Output the [x, y] coordinate of the center of the cell containing the given text.  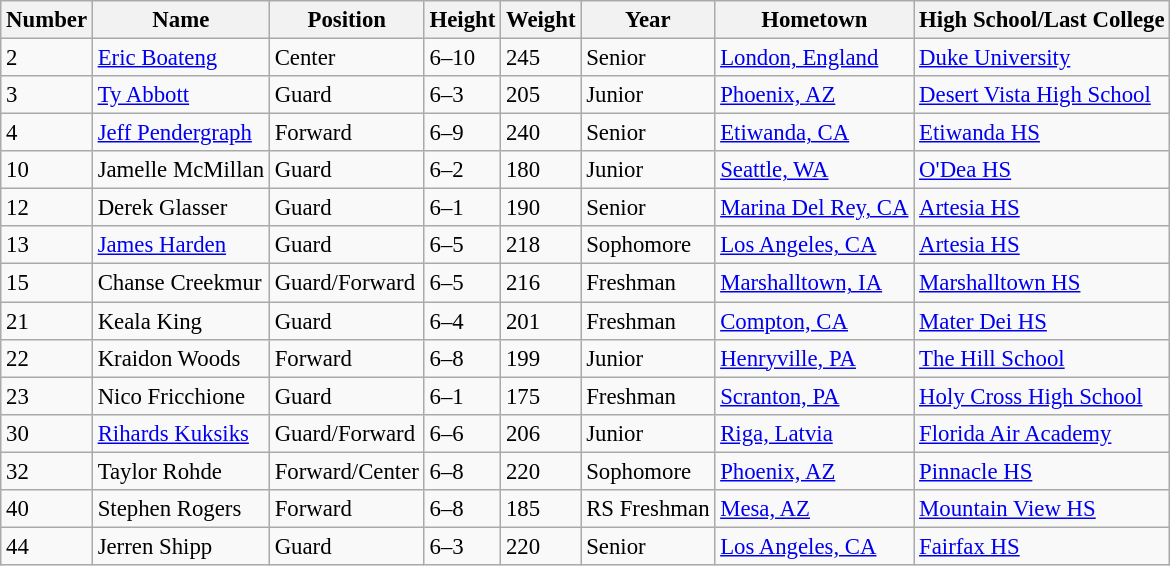
Chanse Creekmur [180, 283]
Derek Glasser [180, 208]
Holy Cross High School [1042, 396]
Mater Dei HS [1042, 321]
Ty Abbott [180, 95]
Etiwanda HS [1042, 133]
Marshalltown, IA [814, 283]
22 [47, 358]
Hometown [814, 20]
Desert Vista High School [1042, 95]
High School/Last College [1042, 20]
30 [47, 433]
3 [47, 95]
Nico Fricchione [180, 396]
Stephen Rogers [180, 509]
Henryville, PA [814, 358]
Seattle, WA [814, 170]
Marina Del Rey, CA [814, 208]
Fairfax HS [1042, 546]
Riga, Latvia [814, 433]
Position [346, 20]
The Hill School [1042, 358]
199 [541, 358]
180 [541, 170]
40 [47, 509]
15 [47, 283]
23 [47, 396]
6–6 [462, 433]
216 [541, 283]
Name [180, 20]
O'Dea HS [1042, 170]
Center [346, 58]
185 [541, 509]
206 [541, 433]
Forward/Center [346, 471]
44 [47, 546]
Height [462, 20]
Jerren Shipp [180, 546]
175 [541, 396]
Marshalltown HS [1042, 283]
2 [47, 58]
21 [47, 321]
Etiwanda, CA [814, 133]
Duke University [1042, 58]
4 [47, 133]
205 [541, 95]
James Harden [180, 245]
Eric Boateng [180, 58]
Mountain View HS [1042, 509]
32 [47, 471]
6–10 [462, 58]
Weight [541, 20]
6–9 [462, 133]
Rihards Kuksiks [180, 433]
Jamelle McMillan [180, 170]
12 [47, 208]
Year [648, 20]
Florida Air Academy [1042, 433]
6–2 [462, 170]
201 [541, 321]
218 [541, 245]
Compton, CA [814, 321]
240 [541, 133]
245 [541, 58]
Jeff Pendergraph [180, 133]
10 [47, 170]
Kraidon Woods [180, 358]
Keala King [180, 321]
6–4 [462, 321]
Mesa, AZ [814, 509]
13 [47, 245]
190 [541, 208]
RS Freshman [648, 509]
London, England [814, 58]
Taylor Rohde [180, 471]
Number [47, 20]
Pinnacle HS [1042, 471]
Scranton, PA [814, 396]
